Extract the [X, Y] coordinate from the center of the cell holding the provided text.  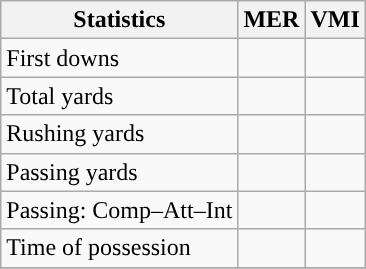
Rushing yards [120, 134]
MER [272, 20]
Time of possession [120, 248]
Passing yards [120, 172]
VMI [335, 20]
Passing: Comp–Att–Int [120, 210]
First downs [120, 58]
Total yards [120, 96]
Statistics [120, 20]
